Provide the [x, y] coordinate of the cell's center where the given text is located.  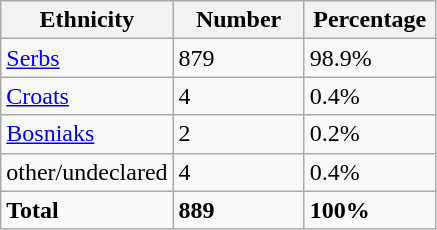
Percentage [370, 20]
Ethnicity [87, 20]
Number [238, 20]
879 [238, 58]
2 [238, 134]
889 [238, 210]
Total [87, 210]
Serbs [87, 58]
other/undeclared [87, 172]
Croats [87, 96]
0.2% [370, 134]
98.9% [370, 58]
Bosniaks [87, 134]
100% [370, 210]
